Scan for the cell matching the given text and deliver its (X, Y) coordinate at center. 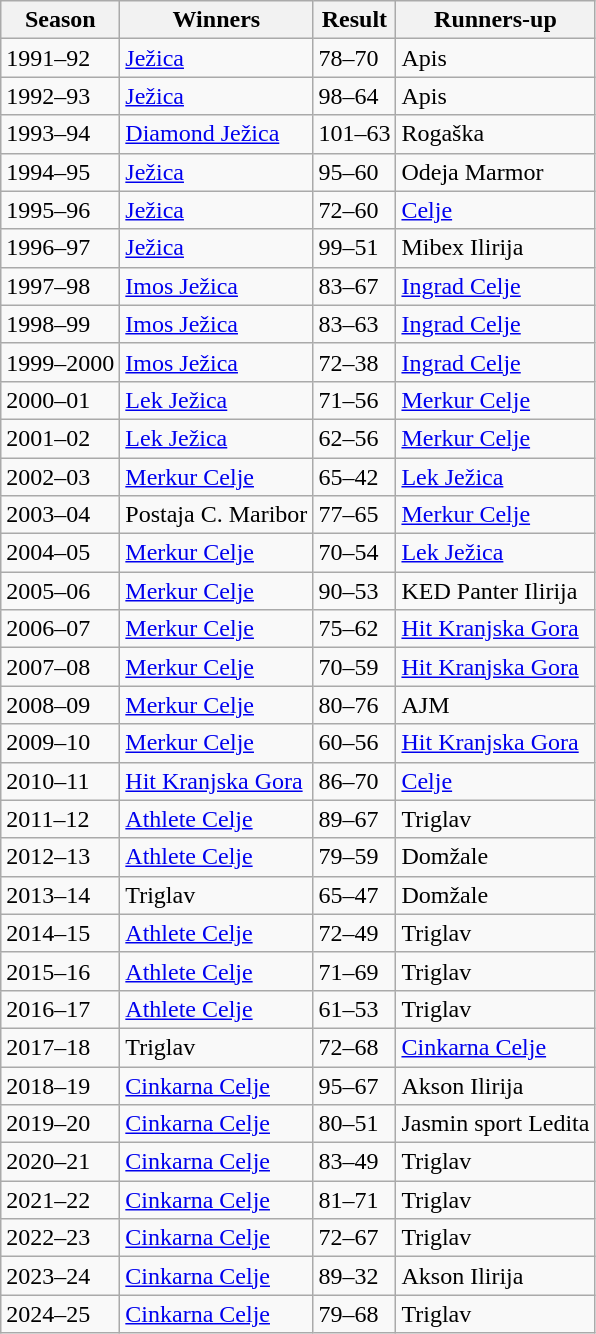
Mibex Ilirija (496, 248)
89–67 (354, 819)
2015–16 (60, 971)
2021–22 (60, 1200)
83–67 (354, 286)
2004–05 (60, 553)
80–51 (354, 1124)
1994–95 (60, 172)
Postaja C. Maribor (216, 515)
2008–09 (60, 705)
62–56 (354, 438)
KED Panter Ilirija (496, 591)
72–49 (354, 933)
83–49 (354, 1162)
72–68 (354, 1047)
Jasmin sport Ledita (496, 1124)
2009–10 (60, 743)
AJM (496, 705)
Result (354, 20)
2023–24 (60, 1276)
65–47 (354, 895)
1993–94 (60, 134)
90–53 (354, 591)
2003–04 (60, 515)
71–56 (354, 400)
2020–21 (60, 1162)
1995–96 (60, 210)
2002–03 (60, 477)
75–62 (354, 629)
2022–23 (60, 1238)
61–53 (354, 1009)
2007–08 (60, 667)
81–71 (354, 1200)
83–63 (354, 324)
65–42 (354, 477)
98–64 (354, 96)
Odeja Marmor (496, 172)
72–38 (354, 362)
2018–19 (60, 1085)
2011–12 (60, 819)
79–59 (354, 857)
1997–98 (60, 286)
2010–11 (60, 781)
2016–17 (60, 1009)
Season (60, 20)
89–32 (354, 1276)
60–56 (354, 743)
95–67 (354, 1085)
1992–93 (60, 96)
2017–18 (60, 1047)
Runners-up (496, 20)
72–60 (354, 210)
2005–06 (60, 591)
2019–20 (60, 1124)
72–67 (354, 1238)
Winners (216, 20)
2006–07 (60, 629)
70–54 (354, 553)
95–60 (354, 172)
101–63 (354, 134)
2000–01 (60, 400)
99–51 (354, 248)
2001–02 (60, 438)
2013–14 (60, 895)
Rogaška (496, 134)
2012–13 (60, 857)
1999–2000 (60, 362)
78–70 (354, 58)
1991–92 (60, 58)
77–65 (354, 515)
1998–99 (60, 324)
80–76 (354, 705)
70–59 (354, 667)
2024–25 (60, 1314)
1996–97 (60, 248)
2014–15 (60, 933)
Diamond Ježica (216, 134)
86–70 (354, 781)
79–68 (354, 1314)
71–69 (354, 971)
